Find where the given text appears and provide that cell's center as [X, Y] coordinate. 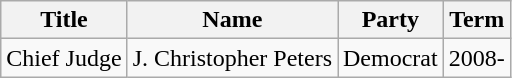
Title [64, 20]
2008- [476, 58]
Term [476, 20]
J. Christopher Peters [232, 58]
Party [391, 20]
Name [232, 20]
Chief Judge [64, 58]
Democrat [391, 58]
